From the cell containing the given text, extract its center point as (x, y) coordinate. 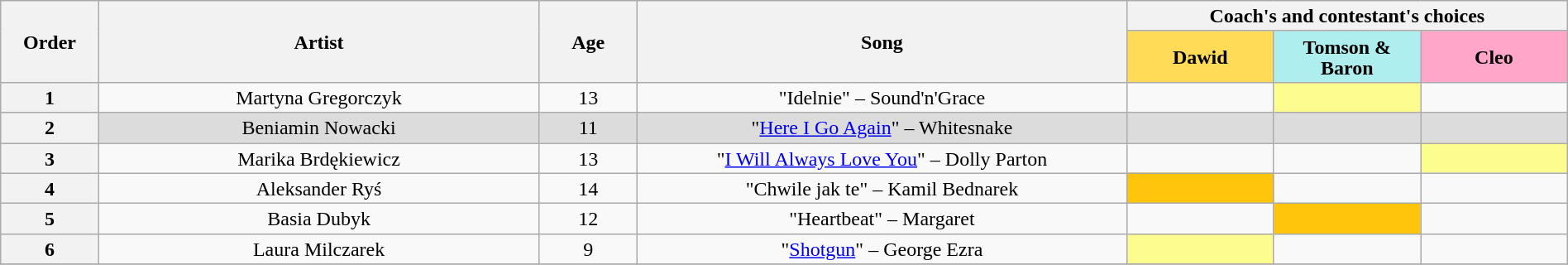
5 (50, 219)
Martyna Gregorczyk (319, 98)
"Heartbeat" – Margaret (882, 219)
2 (50, 128)
Song (882, 41)
Dawid (1200, 56)
6 (50, 248)
12 (588, 219)
Basia Dubyk (319, 219)
11 (588, 128)
Age (588, 41)
14 (588, 189)
Tomson & Baron (1347, 56)
"Chwile jak te" – Kamil Bednarek (882, 189)
"Shotgun" – George Ezra (882, 248)
Laura Milczarek (319, 248)
Artist (319, 41)
"I Will Always Love You" – Dolly Parton (882, 157)
Coach's and contestant's choices (1346, 17)
4 (50, 189)
Marika Brdękiewicz (319, 157)
"Idelnie" – Sound'n'Grace (882, 98)
Order (50, 41)
Cleo (1494, 56)
3 (50, 157)
Aleksander Ryś (319, 189)
Beniamin Nowacki (319, 128)
1 (50, 98)
9 (588, 248)
"Here I Go Again" – Whitesnake (882, 128)
